Search for the cell housing the specified text and yield its (X, Y) center coordinate. 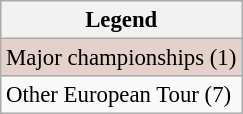
Legend (122, 20)
Other European Tour (7) (122, 95)
Major championships (1) (122, 58)
